Return the [X, Y] coordinate for the center point of the cell that contains the specified text.  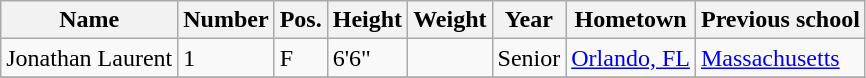
1 [226, 58]
Massachusetts [780, 58]
Orlando, FL [631, 58]
6'6" [367, 58]
Number [226, 20]
Pos. [300, 20]
Senior [529, 58]
F [300, 58]
Hometown [631, 20]
Year [529, 20]
Jonathan Laurent [90, 58]
Weight [450, 20]
Height [367, 20]
Name [90, 20]
Previous school [780, 20]
